Provide the [X, Y] coordinate of the cell's center where the given text is located.  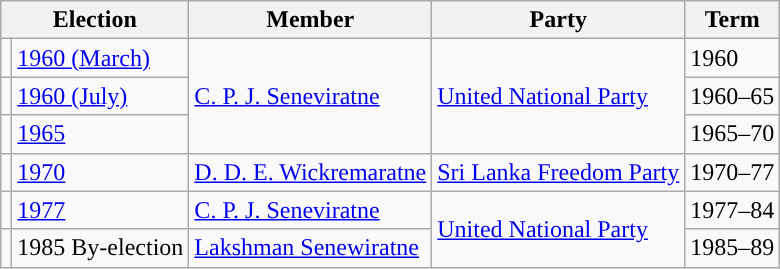
1977 [100, 210]
Member [310, 20]
D. D. E. Wickremaratne [310, 172]
Term [732, 20]
1960 (July) [100, 96]
Party [558, 20]
1965–70 [732, 134]
1960 (March) [100, 58]
1965 [100, 134]
1985 By-election [100, 248]
1960 [732, 58]
1970–77 [732, 172]
1960–65 [732, 96]
Sri Lanka Freedom Party [558, 172]
Lakshman Senewiratne [310, 248]
Election [95, 20]
1970 [100, 172]
1977–84 [732, 210]
1985–89 [732, 248]
